Locate the cell with the specified text and output its [X, Y] center coordinate. 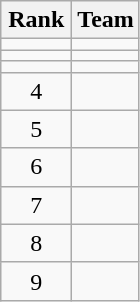
9 [36, 281]
5 [36, 129]
7 [36, 205]
6 [36, 167]
Rank [36, 20]
8 [36, 243]
4 [36, 91]
Team [106, 20]
